From the cell containing the given text, extract its center point as (X, Y) coordinate. 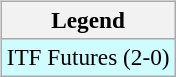
ITF Futures (2-0) (88, 57)
Legend (88, 20)
